Extract the [X, Y] coordinate from the center of the cell holding the provided text.  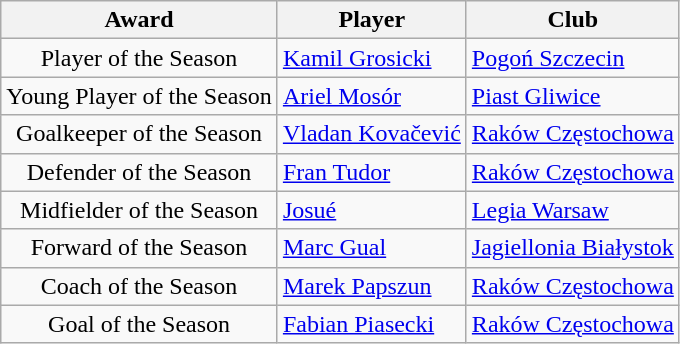
Player [372, 20]
Pogoń Szczecin [572, 58]
Goal of the Season [140, 324]
Player of the Season [140, 58]
Legia Warsaw [572, 210]
Piast Gliwice [572, 96]
Vladan Kovačević [372, 134]
Forward of the Season [140, 248]
Award [140, 20]
Josué [372, 210]
Jagiellonia Białystok [572, 248]
Fran Tudor [372, 172]
Fabian Piasecki [372, 324]
Goalkeeper of the Season [140, 134]
Kamil Grosicki [372, 58]
Marc Gual [372, 248]
Coach of the Season [140, 286]
Marek Papszun [372, 286]
Ariel Mosór [372, 96]
Club [572, 20]
Young Player of the Season [140, 96]
Midfielder of the Season [140, 210]
Defender of the Season [140, 172]
